From the cell containing the given text, extract its center point as [X, Y] coordinate. 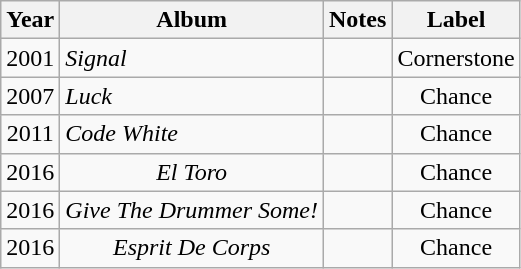
Notes [357, 20]
2011 [30, 134]
El Toro [192, 172]
Cornerstone [456, 58]
Code White [192, 134]
Give The Drummer Some! [192, 210]
2001 [30, 58]
Album [192, 20]
Esprit De Corps [192, 248]
Label [456, 20]
Luck [192, 96]
2007 [30, 96]
Year [30, 20]
Signal [192, 58]
